Detect which cell encompasses the target text, then output its (X, Y) center coordinate. 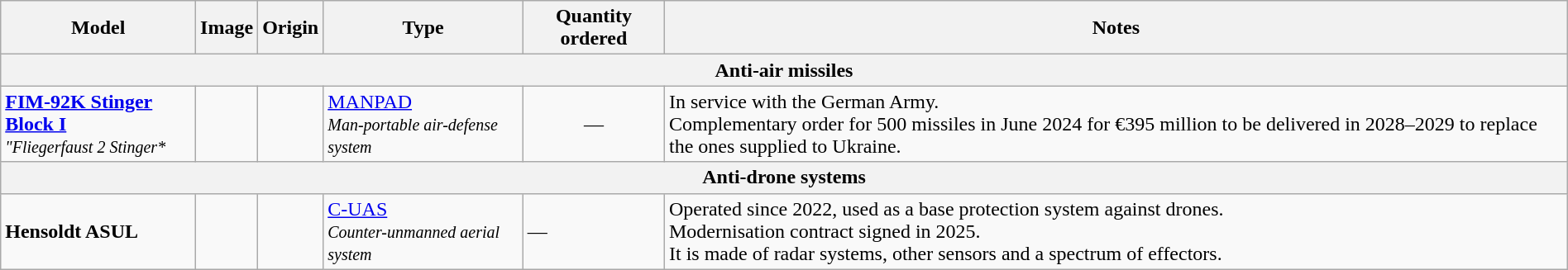
Origin (291, 28)
Model (98, 28)
FIM-92K Stinger Block I"Fliegerfaust 2 Stinger* (98, 124)
C-UASCounter-unmanned aerial system (423, 231)
Anti-air missiles (784, 70)
Type (423, 28)
Anti-drone systems (784, 178)
Image (227, 28)
Quantity ordered (594, 28)
MANPADMan-portable air-defense system (423, 124)
Notes (1116, 28)
Hensoldt ASUL (98, 231)
